Scan for the cell matching the given text and deliver its [X, Y] coordinate at center. 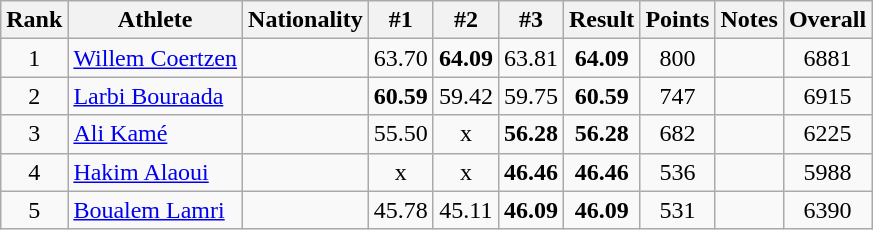
2 [34, 96]
6915 [827, 96]
#1 [400, 20]
Athlete [156, 20]
Points [678, 20]
Notes [749, 20]
747 [678, 96]
3 [34, 134]
5 [34, 210]
45.11 [466, 210]
Rank [34, 20]
6225 [827, 134]
59.42 [466, 96]
Result [601, 20]
63.70 [400, 58]
536 [678, 172]
Willem Coertzen [156, 58]
Overall [827, 20]
6881 [827, 58]
800 [678, 58]
Nationality [306, 20]
55.50 [400, 134]
682 [678, 134]
63.81 [530, 58]
5988 [827, 172]
Larbi Bouraada [156, 96]
1 [34, 58]
Ali Kamé [156, 134]
59.75 [530, 96]
45.78 [400, 210]
4 [34, 172]
6390 [827, 210]
531 [678, 210]
#2 [466, 20]
#3 [530, 20]
Hakim Alaoui [156, 172]
Boualem Lamri [156, 210]
